Output the [x, y] coordinate of the center of the cell containing the given text.  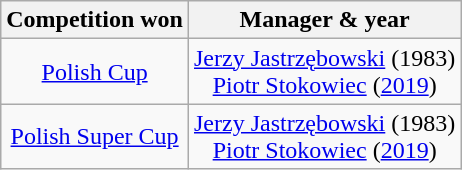
Polish Cup [95, 72]
Polish Super Cup [95, 136]
Manager & year [324, 20]
Competition won [95, 20]
